Return the [X, Y] coordinate for the center point of the cell that contains the specified text.  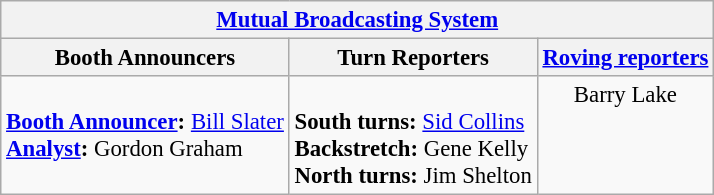
Booth Announcer: Bill Slater Analyst: Gordon Graham [145, 136]
Roving reporters [626, 58]
Booth Announcers [145, 58]
Turn Reporters [413, 58]
Mutual Broadcasting System [358, 20]
Barry Lake [626, 136]
South turns: Sid Collins Backstretch: Gene Kelly North turns: Jim Shelton [413, 136]
